Pinpoint the cell where the given text exists, returning its [X, Y] midpoint coordinate. 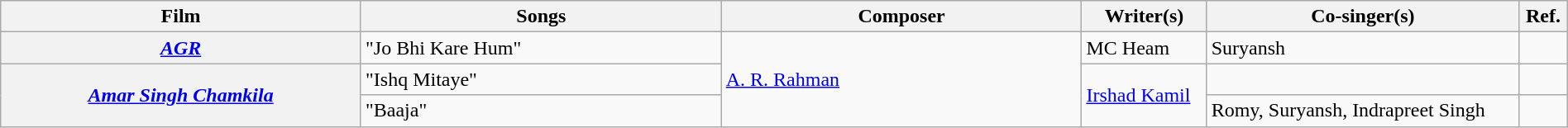
Film [181, 17]
Romy, Suryansh, Indrapreet Singh [1363, 111]
Amar Singh Chamkila [181, 95]
Songs [541, 17]
MC Heam [1145, 48]
Suryansh [1363, 48]
Composer [901, 17]
Irshad Kamil [1145, 95]
Co-singer(s) [1363, 17]
"Baaja" [541, 111]
"Ishq Mitaye" [541, 79]
Ref. [1543, 17]
A. R. Rahman [901, 79]
AGR [181, 48]
Writer(s) [1145, 17]
"Jo Bhi Kare Hum" [541, 48]
